Extract the (x, y) coordinate from the center of the cell holding the provided text.  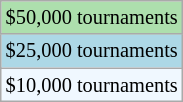
$50,000 tournaments (92, 17)
$10,000 tournaments (92, 85)
$25,000 tournaments (92, 51)
